Find where the given text appears and provide that cell's center as (X, Y) coordinate. 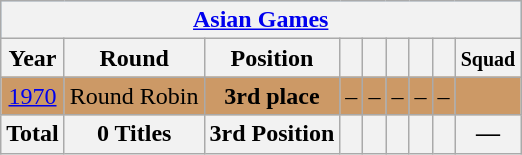
— (488, 134)
Year (33, 58)
Total (33, 134)
Round Robin (134, 96)
3rd Position (272, 134)
Round (134, 58)
Position (272, 58)
0 Titles (134, 134)
3rd place (272, 96)
1970 (33, 96)
Asian Games (261, 20)
Squad (488, 58)
